Output the [x, y] coordinate of the center of the cell containing the given text.  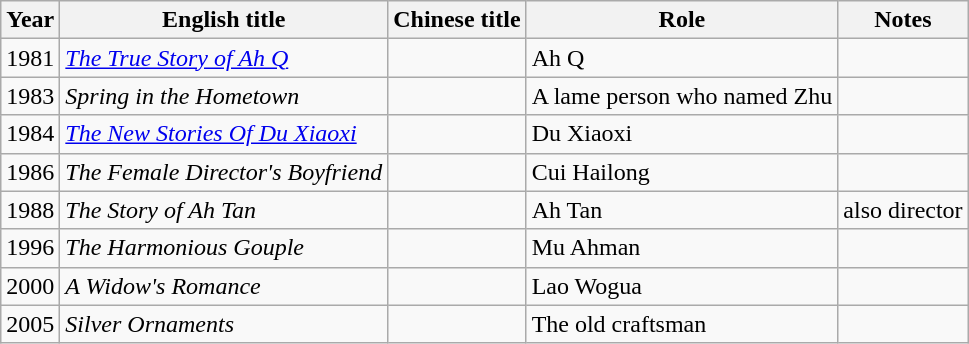
1996 [30, 248]
2005 [30, 324]
Spring in the Hometown [224, 96]
1986 [30, 172]
Silver Ornaments [224, 324]
Year [30, 20]
A lame person who named Zhu [682, 96]
Cui Hailong [682, 172]
Lao Wogua [682, 286]
The Female Director's Boyfriend [224, 172]
Chinese title [457, 20]
Ah Q [682, 58]
2000 [30, 286]
1983 [30, 96]
Role [682, 20]
The True Story of Ah Q [224, 58]
The New Stories Of Du Xiaoxi [224, 134]
Mu Ahman [682, 248]
The Story of Ah Tan [224, 210]
The Harmonious Gouple [224, 248]
1984 [30, 134]
Notes [903, 20]
A Widow's Romance [224, 286]
1981 [30, 58]
Ah Tan [682, 210]
English title [224, 20]
The old craftsman [682, 324]
also director [903, 210]
1988 [30, 210]
Du Xiaoxi [682, 134]
